Pinpoint the cell where the given text exists, returning its [X, Y] midpoint coordinate. 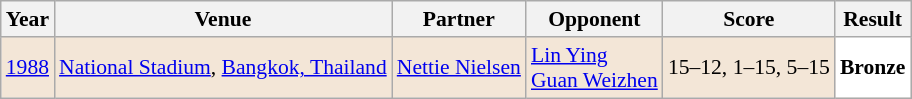
Bronze [873, 68]
Year [28, 19]
Result [873, 19]
Venue [223, 19]
Lin Ying Guan Weizhen [594, 68]
National Stadium, Bangkok, Thailand [223, 68]
15–12, 1–15, 5–15 [749, 68]
Nettie Nielsen [459, 68]
Opponent [594, 19]
1988 [28, 68]
Score [749, 19]
Partner [459, 19]
